Extract the [X, Y] coordinate from the center of the cell holding the provided text.  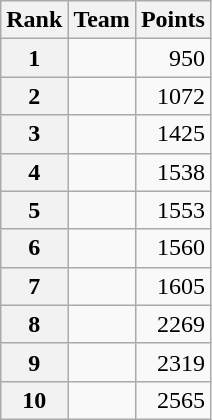
2565 [172, 400]
2 [34, 96]
1553 [172, 210]
6 [34, 248]
1 [34, 58]
Rank [34, 20]
950 [172, 58]
10 [34, 400]
1560 [172, 248]
3 [34, 134]
Points [172, 20]
1538 [172, 172]
7 [34, 286]
2319 [172, 362]
1425 [172, 134]
5 [34, 210]
1605 [172, 286]
9 [34, 362]
8 [34, 324]
Team [102, 20]
2269 [172, 324]
1072 [172, 96]
4 [34, 172]
